Locate the cell with the specified text and output its [X, Y] center coordinate. 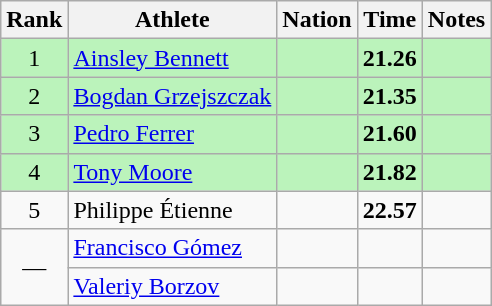
5 [34, 210]
Pedro Ferrer [172, 134]
Valeriy Borzov [172, 286]
21.60 [390, 134]
Athlete [172, 20]
1 [34, 58]
21.35 [390, 96]
22.57 [390, 210]
4 [34, 172]
Notes [456, 20]
Philippe Étienne [172, 210]
Ainsley Bennett [172, 58]
Tony Moore [172, 172]
— [34, 267]
Bogdan Grzejszczak [172, 96]
Nation [317, 20]
2 [34, 96]
21.26 [390, 58]
Rank [34, 20]
Francisco Gómez [172, 248]
Time [390, 20]
21.82 [390, 172]
3 [34, 134]
